Find where the given text appears and provide that cell's center as (X, Y) coordinate. 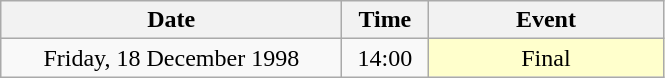
Friday, 18 December 1998 (172, 58)
Event (546, 20)
Time (385, 20)
14:00 (385, 58)
Date (172, 20)
Final (546, 58)
